Locate the cell with the specified text and output its [X, Y] center coordinate. 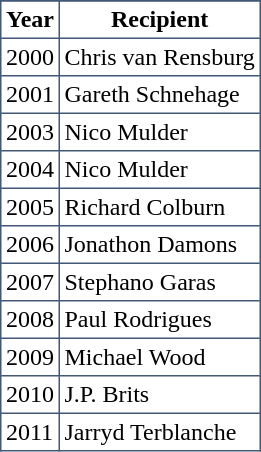
Michael Wood [160, 357]
Recipient [160, 20]
2008 [30, 320]
2007 [30, 282]
Chris van Rensburg [160, 57]
2009 [30, 357]
2006 [30, 245]
Gareth Schnehage [160, 95]
J.P. Brits [160, 395]
Year [30, 20]
Richard Colburn [160, 207]
Jarryd Terblanche [160, 432]
2005 [30, 207]
2003 [30, 132]
Stephano Garas [160, 282]
2011 [30, 432]
Jonathon Damons [160, 245]
2004 [30, 170]
2000 [30, 57]
2001 [30, 95]
2010 [30, 395]
Paul Rodrigues [160, 320]
